Determine the (X, Y) coordinate at the center of the cell enclosing the given text.  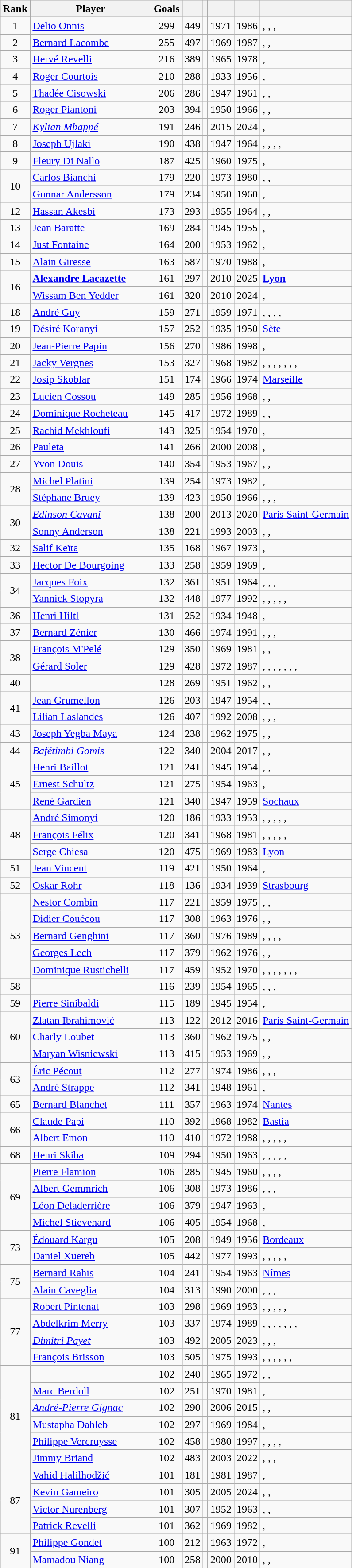
Alexandre Lacazette (91, 279)
128 (166, 683)
216 (166, 59)
286 (192, 93)
Joseph Ujlaki (91, 143)
448 (192, 599)
Joseph Yegba Maya (91, 733)
212 (192, 1542)
Pierre Flamion (91, 1172)
2 (15, 43)
442 (192, 1256)
407 (192, 716)
Bernard Lacombe (91, 43)
Wissam Ben Yedder (91, 295)
Éric Pécout (91, 1071)
2017 (247, 751)
Ernest Schultz (91, 784)
19 (15, 329)
22 (15, 379)
298 (192, 1307)
156 (166, 346)
2025 (247, 279)
6 (15, 110)
Gunnar Andersson (91, 194)
33 (15, 565)
Jean Vincent (91, 868)
354 (192, 464)
174 (192, 379)
109 (166, 1155)
Sète (306, 329)
Kevin Gameiro (91, 1492)
415 (192, 1054)
1939 (247, 885)
124 (166, 733)
21 (15, 363)
239 (192, 986)
Jean Grumellon (91, 700)
208 (192, 1239)
163 (166, 262)
181 (192, 1475)
2012 (220, 1020)
45 (15, 784)
Édouard Kargu (91, 1239)
68 (15, 1155)
59 (15, 1003)
Georges Lech (91, 952)
Lucien Cossou (91, 396)
271 (192, 312)
7 (15, 127)
Strasbourg (306, 885)
Bastia (306, 1121)
63 (15, 1079)
77 (15, 1332)
Lilian Laslandes (91, 716)
Henri Hiltl (91, 616)
466 (192, 632)
Hector De Bourgoing (91, 565)
327 (192, 363)
492 (192, 1340)
15 (15, 262)
12 (15, 211)
325 (192, 430)
187 (166, 160)
Léon Deladerrière (91, 1205)
60 (15, 1037)
189 (192, 1003)
Roger Courtois (91, 76)
14 (15, 245)
Dominique Rocheteau (91, 413)
27 (15, 464)
Marc Berdoll (91, 1391)
483 (192, 1458)
269 (192, 683)
190 (166, 143)
1 (15, 26)
475 (192, 852)
320 (192, 295)
151 (166, 379)
149 (166, 396)
240 (192, 1374)
65 (15, 1104)
Zlatan Ibrahimović (91, 1020)
2023 (247, 1340)
Patrick Revelli (91, 1525)
275 (192, 784)
118 (166, 885)
Maryan Wisniewski (91, 1054)
53 (15, 936)
Daniel Xuereb (91, 1256)
290 (192, 1408)
18 (15, 312)
1990 (220, 1290)
François Félix (91, 835)
69 (15, 1197)
Dimitri Payet (91, 1340)
350 (192, 649)
234 (192, 194)
Pierre Sinibaldi (91, 1003)
505 (192, 1357)
145 (166, 413)
36 (15, 616)
238 (192, 733)
191 (166, 127)
Mustapha Dahleb (91, 1425)
410 (192, 1138)
1949 (220, 1239)
Oskar Rohr (91, 885)
288 (192, 76)
116 (166, 986)
48 (15, 835)
Nantes (306, 1104)
Roger Piantoni (91, 110)
270 (192, 346)
293 (192, 211)
30 (15, 523)
Delio Onnis (91, 26)
58 (15, 986)
246 (192, 127)
Sochaux (306, 801)
Rank (15, 9)
423 (192, 498)
Josip Skoblar (91, 379)
362 (192, 1525)
1991 (247, 632)
Yvon Douis (91, 464)
210 (166, 76)
24 (15, 413)
Dominique Rustichelli (91, 969)
34 (15, 590)
François M'Pelé (91, 649)
1935 (220, 329)
38 (15, 658)
Abdelkrim Merry (91, 1324)
206 (166, 93)
2006 (220, 1408)
4 (15, 76)
1997 (247, 1441)
Alain Giresse (91, 262)
Bernard Genghini (91, 936)
294 (192, 1155)
357 (192, 1104)
277 (192, 1071)
Hervé Revelli (91, 59)
Carlos Bianchi (91, 177)
Nîmes (306, 1273)
220 (192, 177)
417 (192, 413)
2013 (220, 515)
587 (192, 262)
Fleury Di Nallo (91, 160)
Yannick Stopyra (91, 599)
Rachid Mekhloufi (91, 430)
André Simonyi (91, 818)
Charly Loubet (91, 1037)
115 (166, 1003)
Philippe Vercruysse (91, 1441)
Henri Skiba (91, 1155)
136 (192, 885)
164 (166, 245)
1984 (247, 1425)
, , , , , , (306, 1357)
Stéphane Bruey (91, 498)
307 (192, 1509)
37 (15, 632)
299 (166, 26)
169 (166, 228)
81 (15, 1416)
405 (192, 1222)
141 (166, 447)
135 (166, 548)
Player (91, 9)
André Guy (91, 312)
Bernard Blanchet (91, 1104)
Hassan Akesbi (91, 211)
Nestor Combin (91, 902)
Bafétimbi Gomis (91, 751)
20 (15, 346)
157 (166, 329)
Salif Keïta (91, 548)
Gérard Soler (91, 666)
143 (166, 430)
43 (15, 733)
266 (192, 447)
Bernard Rahis (91, 1273)
Jean-Pierre Papin (91, 346)
133 (166, 565)
Robert Pintenat (91, 1307)
3 (15, 59)
2016 (247, 1020)
251 (192, 1391)
23 (15, 396)
75 (15, 1281)
Désiré Koranyi (91, 329)
41 (15, 708)
87 (15, 1500)
René Gardien (91, 801)
Sonny Anderson (91, 531)
361 (192, 582)
168 (192, 548)
Mamadou Niang (91, 1559)
Albert Emon (91, 1138)
140 (166, 464)
Thadée Cisowski (91, 93)
111 (166, 1104)
52 (15, 885)
26 (15, 447)
16 (15, 287)
2020 (247, 515)
Bernard Zénier (91, 632)
François Brisson (91, 1357)
255 (166, 43)
Jimmy Briand (91, 1458)
Didier Couécou (91, 919)
130 (166, 632)
459 (192, 969)
2022 (247, 1458)
8 (15, 143)
44 (15, 751)
Claude Papi (91, 1121)
Philippe Gondet (91, 1542)
Albert Gemmrich (91, 1189)
394 (192, 110)
173 (166, 211)
159 (166, 312)
51 (15, 868)
153 (166, 363)
Serge Chiesa (91, 852)
25 (15, 430)
131 (166, 616)
425 (192, 160)
73 (15, 1247)
337 (192, 1324)
449 (192, 26)
10 (15, 186)
458 (192, 1441)
Jacques Foix (91, 582)
305 (192, 1492)
40 (15, 683)
1978 (247, 59)
Henri Baillot (91, 767)
389 (192, 59)
5 (15, 93)
9 (15, 160)
1998 (247, 346)
497 (192, 43)
32 (15, 548)
254 (192, 480)
Jean Baratte (91, 228)
Jacky Vergnes (91, 363)
Edinson Cavani (91, 515)
Goals (166, 9)
13 (15, 228)
421 (192, 868)
284 (192, 228)
119 (166, 868)
Bordeaux (306, 1239)
André Strappe (91, 1088)
Michel Platini (91, 480)
66 (15, 1130)
428 (192, 666)
392 (192, 1121)
André-Pierre Gignac (91, 1408)
91 (15, 1551)
Victor Nurenberg (91, 1509)
Just Fontaine (91, 245)
2004 (220, 751)
28 (15, 489)
Michel Stievenard (91, 1222)
Alain Caveglia (91, 1290)
Kylian Mbappé (91, 127)
438 (192, 143)
Marseille (306, 379)
313 (192, 1290)
Vahid Halilhodžić (91, 1475)
186 (192, 818)
Pauleta (91, 447)
